Output the (x, y) coordinate of the center of the cell containing the given text.  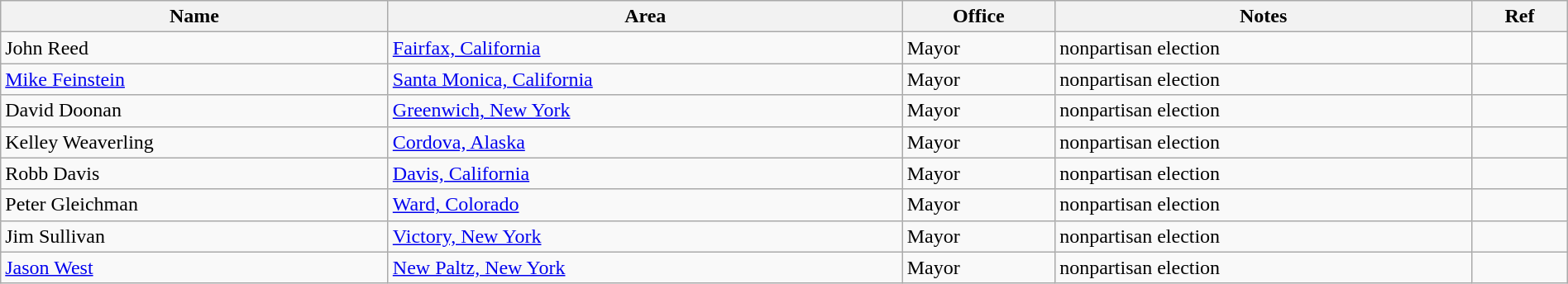
Robb Davis (195, 173)
New Paltz, New York (645, 267)
Davis, California (645, 173)
Fairfax, California (645, 48)
Peter Gleichman (195, 205)
Office (978, 17)
Cordova, Alaska (645, 142)
Ward, Colorado (645, 205)
Name (195, 17)
Victory, New York (645, 236)
Area (645, 17)
Ref (1520, 17)
David Doonan (195, 111)
Kelley Weaverling (195, 142)
Jason West (195, 267)
Notes (1264, 17)
Mike Feinstein (195, 79)
Jim Sullivan (195, 236)
Santa Monica, California (645, 79)
John Reed (195, 48)
Greenwich, New York (645, 111)
